Find where the given text appears and provide that cell's center as [x, y] coordinate. 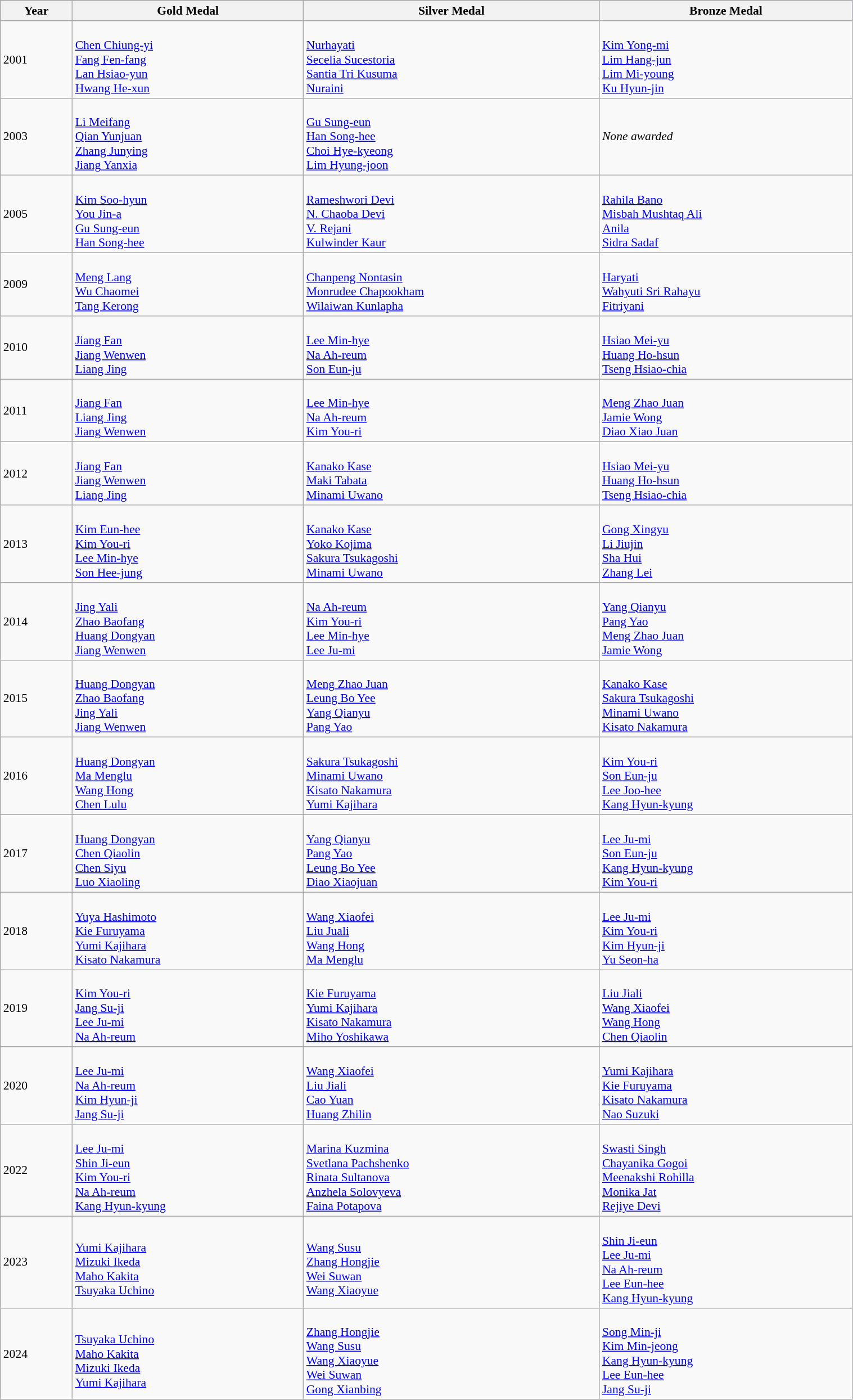
Year [37, 11]
Rameshwori DeviN. Chaoba DeviV. RejaniKulwinder Kaur [452, 214]
Shin Ji-eunLee Ju-miNa Ah-reumLee Eun-heeKang Hyun-kyung [726, 1262]
Liu JialiWang XiaofeiWang HongChen Qiaolin [726, 1009]
Zhang HongjieWang SusuWang XiaoyueWei SuwanGong Xianbing [452, 1353]
Huang DongyanChen QiaolinChen SiyuLuo Xiaoling [188, 854]
Song Min-jiKim Min-jeongKang Hyun-kyungLee Eun-heeJang Su-ji [726, 1353]
Sakura TsukagoshiMinami UwanoKisato NakamuraYumi Kajihara [452, 776]
Na Ah-reumKim You-riLee Min-hyeLee Ju-mi [452, 622]
2010 [37, 348]
Li MeifangQian YunjuanZhang JunyingJiang Yanxia [188, 137]
NurhayatiSecelia SucestoriaSantia Tri KusumaNuraini [452, 60]
None awarded [726, 137]
Kanako KaseMaki TabataMinami Uwano [452, 474]
Chanpeng NontasinMonrudee ChapookhamWilaiwan Kunlapha [452, 285]
Kim Eun-heeKim You-riLee Min-hyeSon Hee-jung [188, 544]
2022 [37, 1170]
Huang DongyanMa MengluWang HongChen Lulu [188, 776]
Meng Zhao JuanLeung Bo YeeYang QianyuPang Yao [452, 699]
Gold Medal [188, 11]
Swasti SinghChayanika GogoiMeenakshi RohillaMonika JatRejiye Devi [726, 1170]
Lee Ju-miSon Eun-juKang Hyun-kyungKim You-ri [726, 854]
Wang XiaofeiLiu JialiCao YuanHuang Zhilin [452, 1086]
2017 [37, 854]
Lee Ju-miNa Ah-reumKim Hyun-jiJang Su-ji [188, 1086]
Yuya HashimotoKie FuruyamaYumi KajiharaKisato Nakamura [188, 931]
2001 [37, 60]
Jing YaliZhao BaofangHuang DongyanJiang Wenwen [188, 622]
Kanako KaseYoko KojimaSakura TsukagoshiMinami Uwano [452, 544]
Kim You-riSon Eun-juLee Joo-heeKang Hyun-kyung [726, 776]
2013 [37, 544]
2015 [37, 699]
Yang QianyuPang YaoMeng Zhao JuanJamie Wong [726, 622]
2014 [37, 622]
2012 [37, 474]
2020 [37, 1086]
Rahila BanoMisbah Mushtaq AliAnilaSidra Sadaf [726, 214]
Jiang FanLiang JingJiang Wenwen [188, 411]
Yang QianyuPang YaoLeung Bo YeeDiao Xiaojuan [452, 854]
2019 [37, 1009]
2024 [37, 1353]
Lee Min-hyeNa Ah-reumKim You-ri [452, 411]
Kie FuruyamaYumi KajiharaKisato NakamuraMiho Yoshikawa [452, 1009]
Kim Yong-miLim Hang-junLim Mi-youngKu Hyun-jin [726, 60]
Wang SusuZhang HongjieWei SuwanWang Xiaoyue [452, 1262]
Huang DongyanZhao BaofangJing YaliJiang Wenwen [188, 699]
Yumi KajiharaKie FuruyamaKisato NakamuraNao Suzuki [726, 1086]
Silver Medal [452, 11]
2005 [37, 214]
2023 [37, 1262]
Kim Soo-hyunYou Jin-aGu Sung-eunHan Song-hee [188, 214]
HaryatiWahyuti Sri RahayuFitriyani [726, 285]
Lee Min-hyeNa Ah-reumSon Eun-ju [452, 348]
Gu Sung-eunHan Song-heeChoi Hye-kyeongLim Hyung-joon [452, 137]
Marina KuzminaSvetlana PachshenkoRinata SultanovaAnzhela SolovyevaFaina Potapova [452, 1170]
Chen Chiung-yiFang Fen-fangLan Hsiao-yunHwang He-xun [188, 60]
2018 [37, 931]
Tsuyaka UchinoMaho KakitaMizuki IkedaYumi Kajihara [188, 1353]
Yumi KajiharaMizuki IkedaMaho KakitaTsuyaka Uchino [188, 1262]
Bronze Medal [726, 11]
2016 [37, 776]
Kim You-riJang Su-jiLee Ju-miNa Ah-reum [188, 1009]
Kanako KaseSakura TsukagoshiMinami UwanoKisato Nakamura [726, 699]
Gong XingyuLi JiujinSha HuiZhang Lei [726, 544]
2009 [37, 285]
Lee Ju-miKim You-riKim Hyun-jiYu Seon-ha [726, 931]
2011 [37, 411]
2003 [37, 137]
Lee Ju-miShin Ji-eunKim You-riNa Ah-reumKang Hyun-kyung [188, 1170]
Wang XiaofeiLiu JualiWang HongMa Menglu [452, 931]
Meng Zhao JuanJamie WongDiao Xiao Juan [726, 411]
Meng LangWu ChaomeiTang Kerong [188, 285]
